Capture the cell that displays the provided text and extract its (x, y) central coordinate. 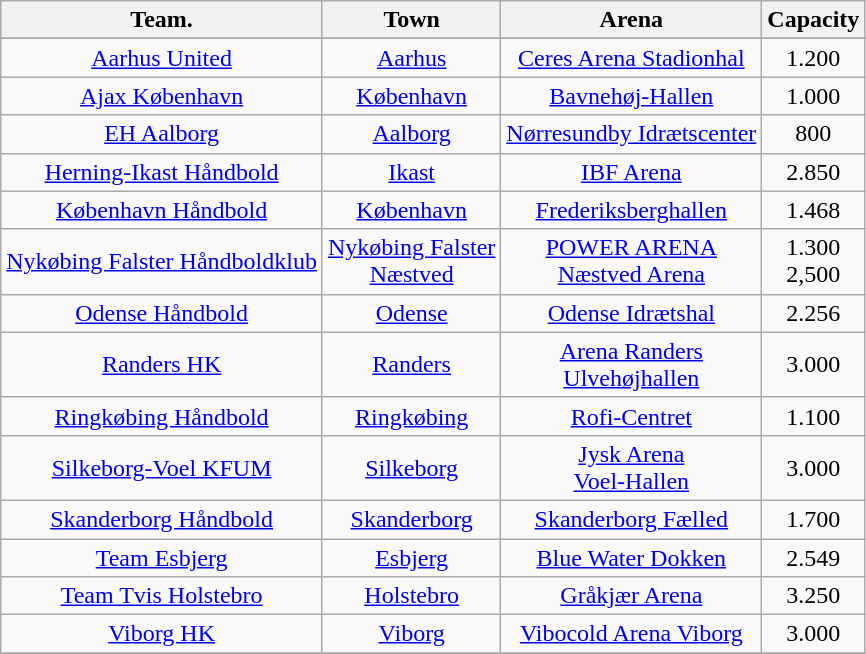
Jysk ArenaVoel-Hallen (632, 468)
Viborg HK (162, 634)
Skanderborg Håndbold (162, 519)
Odense (411, 313)
Aalborg (411, 134)
Nykøbing FalsterNæstved (411, 262)
Skanderborg (411, 519)
København Håndbold (162, 210)
2.549 (814, 557)
1.200 (814, 58)
1.3002,500 (814, 262)
Frederiksberghallen (632, 210)
Arena (632, 20)
Odense Idrætshal (632, 313)
800 (814, 134)
Randers HK (162, 364)
Skanderborg Fælled (632, 519)
Blue Water Dokken (632, 557)
1.000 (814, 96)
Aarhus United (162, 58)
EH Aalborg (162, 134)
Aarhus (411, 58)
Esbjerg (411, 557)
Team Esbjerg (162, 557)
2.256 (814, 313)
Ringkøbing (411, 416)
1.700 (814, 519)
IBF Arena (632, 172)
Odense Håndbold (162, 313)
Gråkjær Arena (632, 596)
Ceres Arena Stadionhal (632, 58)
Bavnehøj-Hallen (632, 96)
Holstebro (411, 596)
Rofi-Centret (632, 416)
Randers (411, 364)
Arena RandersUlvehøjhallen (632, 364)
1.468 (814, 210)
Silkeborg (411, 468)
Ringkøbing Håndbold (162, 416)
Nykøbing Falster Håndboldklub (162, 262)
Team Tvis Holstebro (162, 596)
Herning-Ikast Håndbold (162, 172)
Viborg (411, 634)
Town (411, 20)
2.850 (814, 172)
Capacity (814, 20)
Silkeborg-Voel KFUM (162, 468)
1.100 (814, 416)
Ajax København (162, 96)
POWER ARENANæstved Arena (632, 262)
Nørresundby Idrætscenter (632, 134)
Vibocold Arena Viborg (632, 634)
Ikast (411, 172)
Team. (162, 20)
3.250 (814, 596)
